For the text-containing cell, return its midpoint in [X, Y] coordinate format. 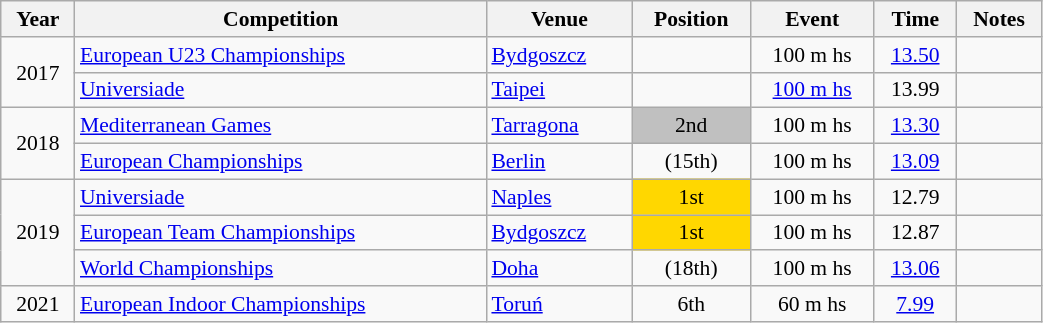
Berlin [559, 162]
6th [691, 304]
60 m hs [812, 304]
13.99 [915, 90]
7.99 [915, 304]
European Indoor Championships [280, 304]
Tarragona [559, 126]
2nd [691, 126]
World Championships [280, 269]
13.09 [915, 162]
Mediterranean Games [280, 126]
Time [915, 19]
Taipei [559, 90]
European Team Championships [280, 233]
(18th) [691, 269]
Doha [559, 269]
Notes [999, 19]
Event [812, 19]
12.79 [915, 197]
13.30 [915, 126]
(15th) [691, 162]
2017 [38, 72]
12.87 [915, 233]
Year [38, 19]
2021 [38, 304]
Toruń [559, 304]
Venue [559, 19]
13.50 [915, 55]
2018 [38, 144]
Position [691, 19]
2019 [38, 232]
European Championships [280, 162]
European U23 Championships [280, 55]
Naples [559, 197]
13.06 [915, 269]
Competition [280, 19]
